Determine the [x, y] coordinate at the center of the cell enclosing the given text.  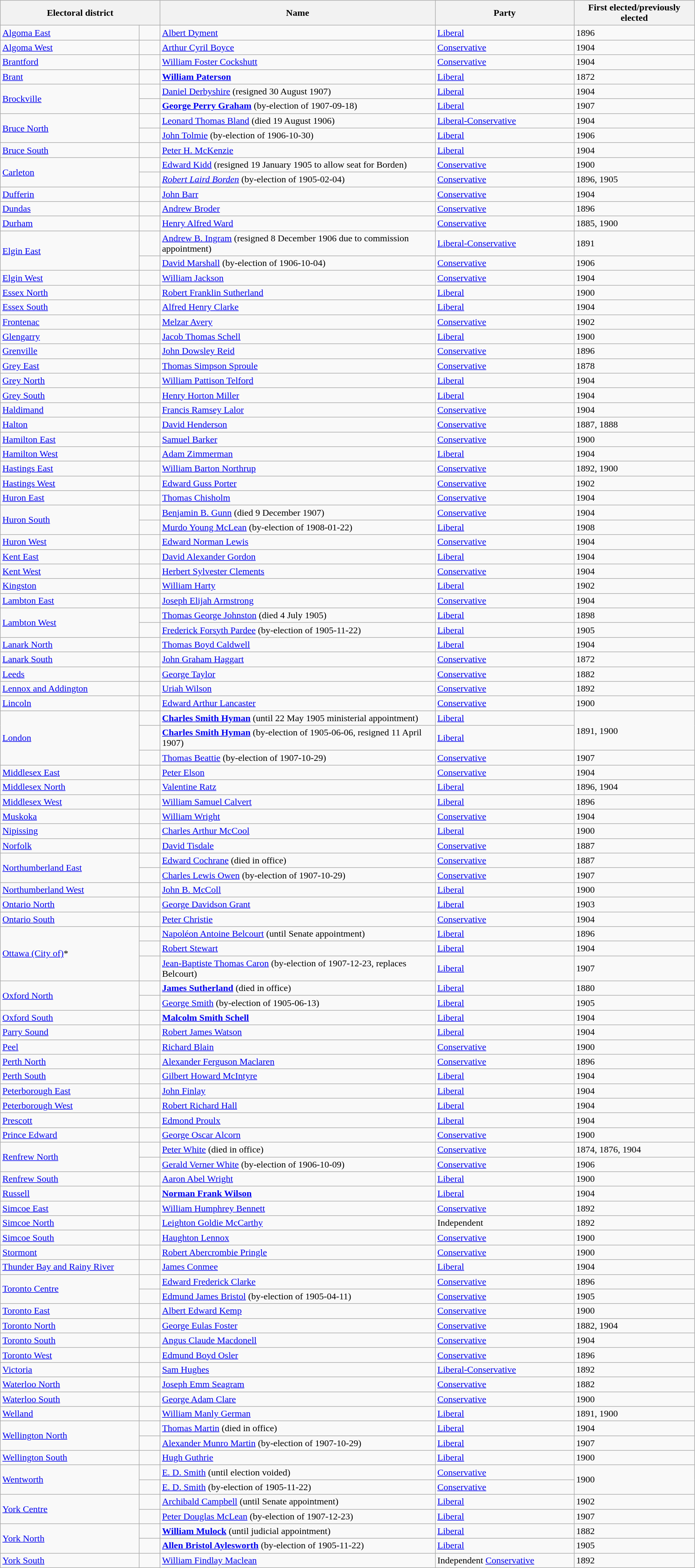
Toronto East [70, 1311]
Jacob Thomas Schell [298, 336]
William Foster Cockshutt [298, 62]
Wellington North [70, 1436]
John Tolmie (by-election of 1906-10-30) [298, 135]
Halton [70, 424]
Russell [70, 1194]
London [70, 738]
Toronto South [70, 1340]
Archibald Campbell (until Senate appointment) [298, 1502]
William Manly German [298, 1414]
1898 [634, 615]
Norfolk [70, 846]
Samuel Barker [298, 439]
Grey East [70, 366]
Hamilton East [70, 439]
George Eulas Foster [298, 1326]
Renfrew South [70, 1179]
Peterborough West [70, 1105]
Huron South [70, 520]
Kent West [70, 571]
Victoria [70, 1369]
Robert Stewart [298, 949]
First elected/previously elected [634, 13]
Independent [504, 1223]
1878 [634, 366]
Malcolm Smith Schell [298, 1018]
Edmund Boyd Osler [298, 1355]
Carleton [70, 172]
Lanark South [70, 659]
Daniel Derbyshire (resigned 30 August 1907) [298, 91]
1896, 1904 [634, 787]
York Centre [70, 1509]
Hastings West [70, 483]
George Taylor [298, 674]
Peter Elson [298, 772]
Hamilton West [70, 454]
Albert Dyment [298, 33]
Grey South [70, 395]
Waterloo North [70, 1384]
Middlesex North [70, 787]
Edward Arthur Lancaster [298, 703]
Glengarry [70, 336]
Napoléon Antoine Belcourt (until Senate appointment) [298, 934]
George Adam Clare [298, 1399]
Kent East [70, 557]
Andrew B. Ingram (resigned 8 December 1906 due to commission appointment) [298, 244]
Renfrew North [70, 1157]
Toronto North [70, 1326]
Essex North [70, 293]
Huron West [70, 542]
John Barr [298, 194]
James Sutherland (died in office) [298, 988]
Party [504, 13]
Valentine Ratz [298, 787]
Alexander Munro Martin (by-election of 1907-10-29) [298, 1443]
Grenville [70, 351]
Richard Blain [298, 1047]
Herbert Sylvester Clements [298, 571]
Ottawa (City of)* [70, 954]
1908 [634, 527]
George Oscar Alcorn [298, 1135]
Lanark North [70, 644]
William Findlay Maclean [298, 1560]
Allen Bristol Aylesworth (by-election of 1905-11-22) [298, 1546]
Peel [70, 1047]
Welland [70, 1414]
Thunder Bay and Rainy River [70, 1267]
William Humphrey Bennett [298, 1208]
Huron East [70, 498]
Albert Edward Kemp [298, 1311]
Wellington South [70, 1458]
Edward Kidd (resigned 19 January 1905 to allow seat for Borden) [298, 165]
Frontenac [70, 322]
Dufferin [70, 194]
Middlesex East [70, 772]
Haughton Lennox [298, 1238]
Alfred Henry Clarke [298, 307]
Murdo Young McLean (by-election of 1908-01-22) [298, 527]
Independent Conservative [504, 1560]
Perth South [70, 1076]
1880 [634, 988]
John Dowsley Reid [298, 351]
Robert Laird Borden (by-election of 1905-02-04) [298, 179]
Northumberland West [70, 890]
William Mulock (until judicial appointment) [298, 1531]
Toronto West [70, 1355]
Aaron Abel Wright [298, 1179]
George Davidson Grant [298, 904]
Grey North [70, 380]
Joseph Emm Seagram [298, 1384]
1882, 1904 [634, 1326]
Edward Guss Porter [298, 483]
Francis Ramsey Lalor [298, 410]
William Jackson [298, 278]
David Alexander Gordon [298, 557]
Charles Smith Hyman (by-election of 1905-06-06, resigned 11 April 1907) [298, 738]
James Conmee [298, 1267]
Edward Frederick Clarke [298, 1282]
Angus Claude Macdonell [298, 1340]
Ontario North [70, 904]
Brockville [70, 99]
William Wright [298, 816]
Perth North [70, 1062]
Muskoka [70, 816]
Elgin West [70, 278]
Thomas Chisholm [298, 498]
Thomas Martin (died in office) [298, 1428]
Charles Lewis Owen (by-election of 1907-10-29) [298, 875]
1903 [634, 904]
1896, 1905 [634, 179]
Toronto Centre [70, 1289]
Prescott [70, 1120]
John Graham Haggart [298, 659]
Edward Cochrane (died in office) [298, 860]
1887, 1888 [634, 424]
Lincoln [70, 703]
Brantford [70, 62]
Nipissing [70, 831]
Robert James Watson [298, 1032]
Haldimand [70, 410]
Robert Franklin Sutherland [298, 293]
Peterborough East [70, 1091]
Brant [70, 77]
Benjamin B. Gunn (died 9 December 1907) [298, 513]
Frederick Forsyth Pardee (by-election of 1905-11-22) [298, 630]
1885, 1900 [634, 224]
Peter Douglas McLean (by-election of 1907-12-23) [298, 1516]
Andrew Broder [298, 209]
Hastings East [70, 469]
Oxford South [70, 1018]
Lambton East [70, 601]
Edward Norman Lewis [298, 542]
Middlesex West [70, 802]
Waterloo South [70, 1399]
Melzar Avery [298, 322]
John Finlay [298, 1091]
Edmond Proulx [298, 1120]
William Harty [298, 586]
Lennox and Addington [70, 689]
Edmund James Bristol (by-election of 1905-04-11) [298, 1296]
Simcoe North [70, 1223]
Henry Alfred Ward [298, 224]
Leeds [70, 674]
Electoral district [80, 13]
Gerald Verner White (by-election of 1906-10-09) [298, 1164]
Sam Hughes [298, 1369]
Norman Frank Wilson [298, 1194]
Thomas Simpson Sproule [298, 366]
York South [70, 1560]
Simcoe South [70, 1238]
Jean-Baptiste Thomas Caron (by-election of 1907-12-23, replaces Belcourt) [298, 968]
Robert Abercrombie Pringle [298, 1252]
Adam Zimmerman [298, 454]
Joseph Elijah Armstrong [298, 601]
Bruce South [70, 150]
Peter Christie [298, 919]
1892, 1900 [634, 469]
Leighton Goldie McCarthy [298, 1223]
David Tisdale [298, 846]
Arthur Cyril Boyce [298, 47]
Simcoe East [70, 1208]
Bruce North [70, 128]
Durham [70, 224]
John B. McColl [298, 890]
William Barton Northrup [298, 469]
Alexander Ferguson Maclaren [298, 1062]
Oxford North [70, 996]
Essex South [70, 307]
William Paterson [298, 77]
Henry Horton Miller [298, 395]
1891 [634, 244]
E. D. Smith (until election voided) [298, 1472]
E. D. Smith (by-election of 1905-11-22) [298, 1487]
Charles Smith Hyman (until 22 May 1905 ministerial appointment) [298, 718]
Name [298, 13]
William Samuel Calvert [298, 802]
York North [70, 1538]
Prince Edward [70, 1135]
Kingston [70, 586]
Peter H. McKenzie [298, 150]
Parry Sound [70, 1032]
Algoma West [70, 47]
Algoma East [70, 33]
Stormont [70, 1252]
Charles Arthur McCool [298, 831]
Leonard Thomas Bland (died 19 August 1906) [298, 121]
Thomas Boyd Caldwell [298, 644]
Uriah Wilson [298, 689]
George Smith (by-election of 1905-06-13) [298, 1003]
Wentworth [70, 1480]
1874, 1876, 1904 [634, 1149]
Northumberland East [70, 868]
Lambton West [70, 622]
William Pattison Telford [298, 380]
Dundas [70, 209]
Ontario South [70, 919]
David Henderson [298, 424]
Elgin East [70, 251]
Thomas George Johnston (died 4 July 1905) [298, 615]
Gilbert Howard McIntyre [298, 1076]
Thomas Beattie (by-election of 1907-10-29) [298, 758]
Peter White (died in office) [298, 1149]
David Marshall (by-election of 1906-10-04) [298, 263]
Robert Richard Hall [298, 1105]
George Perry Graham (by-election of 1907-09-18) [298, 106]
Hugh Guthrie [298, 1458]
